Return the (x, y) coordinate for the center point of the cell that contains the specified text.  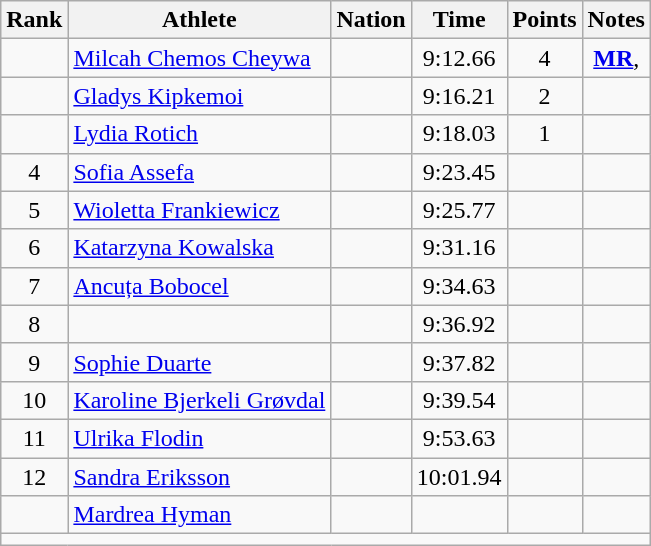
9:23.45 (459, 172)
Ancuța Bobocel (200, 286)
Karoline Bjerkeli Grøvdal (200, 400)
Sofia Assefa (200, 172)
Nation (371, 20)
Sandra Eriksson (200, 477)
Mardrea Hyman (200, 515)
5 (34, 210)
Time (459, 20)
Rank (34, 20)
7 (34, 286)
9 (34, 362)
8 (34, 324)
9:36.92 (459, 324)
Ulrika Flodin (200, 438)
Wioletta Frankiewicz (200, 210)
11 (34, 438)
Lydia Rotich (200, 134)
Gladys Kipkemoi (200, 96)
Sophie Duarte (200, 362)
MR, (616, 58)
9:31.16 (459, 248)
Points (544, 20)
10:01.94 (459, 477)
Katarzyna Kowalska (200, 248)
9:16.21 (459, 96)
10 (34, 400)
9:12.66 (459, 58)
Milcah Chemos Cheywa (200, 58)
9:34.63 (459, 286)
12 (34, 477)
Notes (616, 20)
2 (544, 96)
9:18.03 (459, 134)
9:37.82 (459, 362)
1 (544, 134)
9:25.77 (459, 210)
6 (34, 248)
Athlete (200, 20)
9:53.63 (459, 438)
9:39.54 (459, 400)
